Output the [X, Y] coordinate of the center of the cell containing the given text.  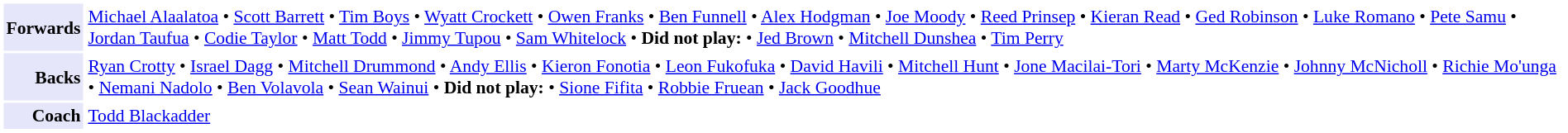
Forwards [43, 26]
Todd Blackadder [825, 116]
Backs [43, 76]
Coach [43, 116]
